Provide the (X, Y) coordinate of the cell's center where the given text is located.  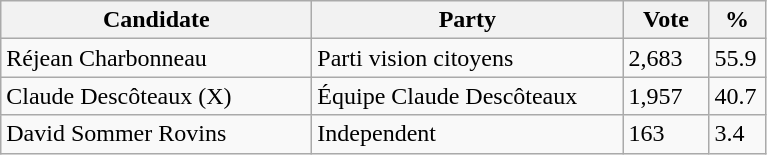
1,957 (666, 96)
2,683 (666, 58)
David Sommer Rovins (156, 134)
Independent (468, 134)
Candidate (156, 20)
3.4 (737, 134)
Réjean Charbonneau (156, 58)
Party (468, 20)
% (737, 20)
40.7 (737, 96)
Vote (666, 20)
55.9 (737, 58)
Équipe Claude Descôteaux (468, 96)
163 (666, 134)
Parti vision citoyens (468, 58)
Claude Descôteaux (X) (156, 96)
